Return [x, y] of the center of cell containing provided text 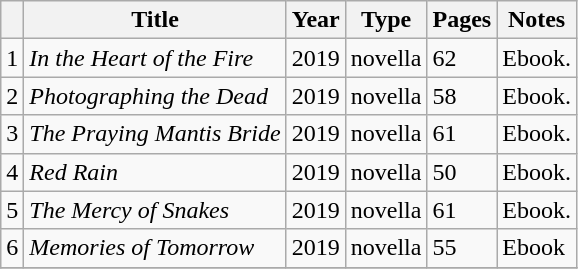
Pages [462, 20]
55 [462, 248]
5 [12, 210]
Notes [537, 20]
Photographing the Dead [155, 96]
Ebook [537, 248]
Type [386, 20]
6 [12, 248]
58 [462, 96]
In the Heart of the Fire [155, 58]
3 [12, 134]
4 [12, 172]
1 [12, 58]
Red Rain [155, 172]
62 [462, 58]
2 [12, 96]
50 [462, 172]
Year [316, 20]
The Mercy of Snakes [155, 210]
Memories of Tomorrow [155, 248]
Title [155, 20]
The Praying Mantis Bride [155, 134]
